From the cell containing the given text, extract its center point as (x, y) coordinate. 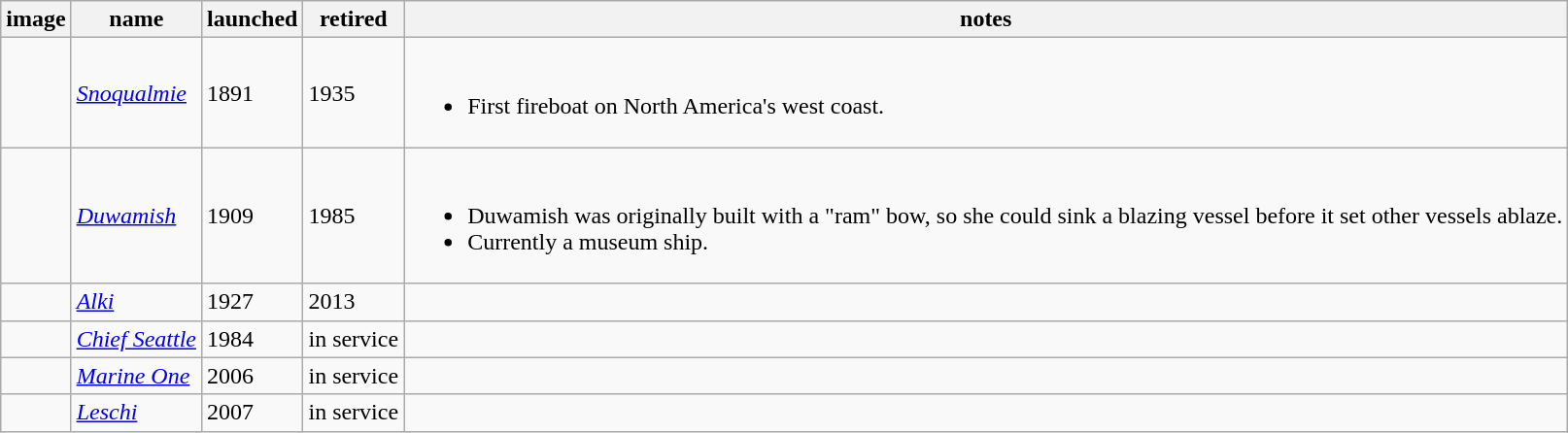
Alki (136, 302)
1891 (252, 93)
Duwamish was originally built with a "ram" bow, so she could sink a blazing vessel before it set other vessels ablaze.Currently a museum ship. (986, 216)
1927 (252, 302)
notes (986, 19)
retired (354, 19)
Leschi (136, 413)
1984 (252, 339)
Snoqualmie (136, 93)
2013 (354, 302)
1985 (354, 216)
2007 (252, 413)
1935 (354, 93)
First fireboat on North America's west coast. (986, 93)
name (136, 19)
Duwamish (136, 216)
image (36, 19)
2006 (252, 376)
Chief Seattle (136, 339)
Marine One (136, 376)
launched (252, 19)
1909 (252, 216)
